Determine the [x, y] coordinate at the center of the cell enclosing the given text.  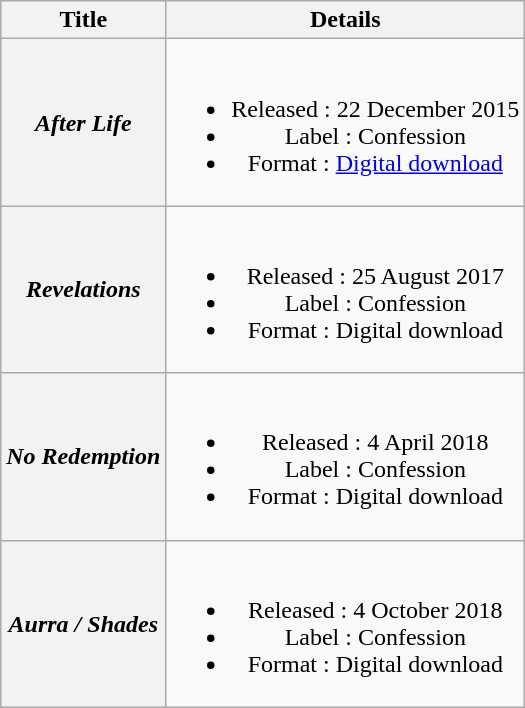
After Life [84, 122]
Released : 22 December 2015Label : ConfessionFormat : Digital download [346, 122]
Details [346, 20]
No Redemption [84, 456]
Released : 4 October 2018Label : ConfessionFormat : Digital download [346, 624]
Aurra / Shades [84, 624]
Revelations [84, 290]
Title [84, 20]
Released : 4 April 2018Label : ConfessionFormat : Digital download [346, 456]
Released : 25 August 2017Label : ConfessionFormat : Digital download [346, 290]
